Locate the cell with the specified text and output its [x, y] center coordinate. 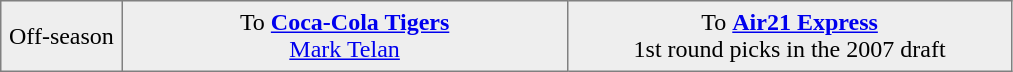
Off-season [62, 36]
To Coca-Cola TigersMark Telan [344, 36]
To Air21 Express1st round picks in the 2007 draft [790, 36]
